Return [X, Y] of the center of cell containing provided text 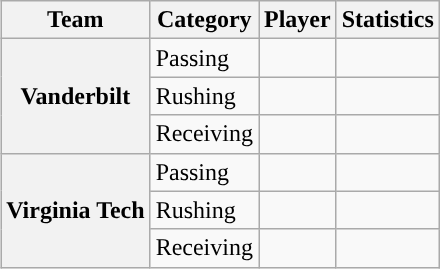
Vanderbilt [76, 96]
Statistics [388, 20]
Team [76, 20]
Player [297, 20]
Virginia Tech [76, 210]
Category [204, 20]
